Return the [X, Y] coordinate for the center point of the cell that contains the specified text.  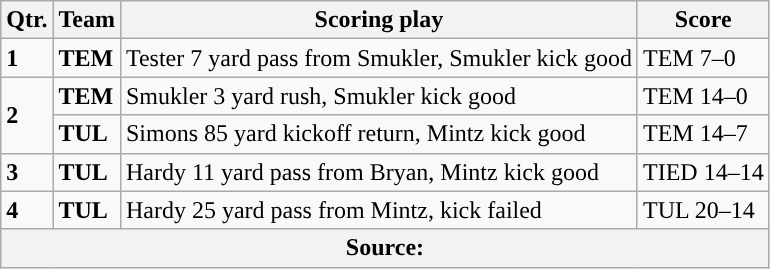
TEM 14–7 [703, 134]
TEM 14–0 [703, 96]
Tester 7 yard pass from Smukler, Smukler kick good [378, 58]
Score [703, 20]
TUL 20–14 [703, 210]
Hardy 11 yard pass from Bryan, Mintz kick good [378, 172]
2 [27, 115]
Scoring play [378, 20]
Source: [385, 248]
Hardy 25 yard pass from Mintz, kick failed [378, 210]
3 [27, 172]
TEM 7–0 [703, 58]
1 [27, 58]
Smukler 3 yard rush, Smukler kick good [378, 96]
Team [87, 20]
TIED 14–14 [703, 172]
4 [27, 210]
Qtr. [27, 20]
Simons 85 yard kickoff return, Mintz kick good [378, 134]
